Determine the (X, Y) coordinate at the center of the cell enclosing the given text.  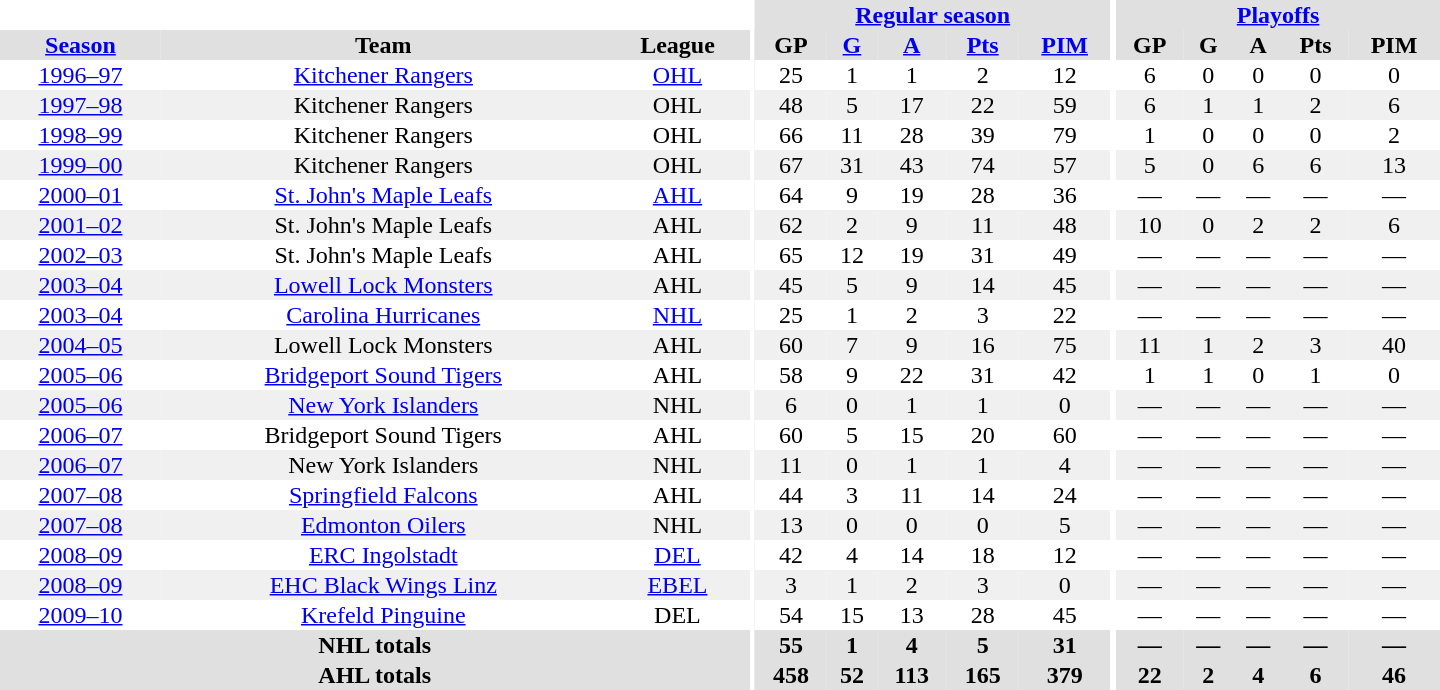
17 (912, 105)
1996–97 (80, 75)
55 (791, 645)
79 (1065, 135)
2000–01 (80, 195)
75 (1065, 345)
2009–10 (80, 615)
52 (852, 675)
49 (1065, 255)
Playoffs (1278, 15)
24 (1065, 495)
ERC Ingolstadt (384, 555)
57 (1065, 165)
EBEL (678, 585)
Springfield Falcons (384, 495)
2004–05 (80, 345)
AHL totals (374, 675)
Season (80, 45)
1998–99 (80, 135)
46 (1394, 675)
20 (983, 435)
458 (791, 675)
Krefeld Pinguine (384, 615)
NHL totals (374, 645)
1999–00 (80, 165)
1997–98 (80, 105)
League (678, 45)
Regular season (933, 15)
18 (983, 555)
54 (791, 615)
10 (1150, 225)
Team (384, 45)
58 (791, 375)
40 (1394, 345)
16 (983, 345)
65 (791, 255)
165 (983, 675)
74 (983, 165)
44 (791, 495)
43 (912, 165)
36 (1065, 195)
7 (852, 345)
Edmonton Oilers (384, 525)
64 (791, 195)
2001–02 (80, 225)
113 (912, 675)
2002–03 (80, 255)
59 (1065, 105)
379 (1065, 675)
62 (791, 225)
39 (983, 135)
66 (791, 135)
Carolina Hurricanes (384, 315)
67 (791, 165)
EHC Black Wings Linz (384, 585)
